Extract the [x, y] coordinate from the center of the cell holding the provided text.  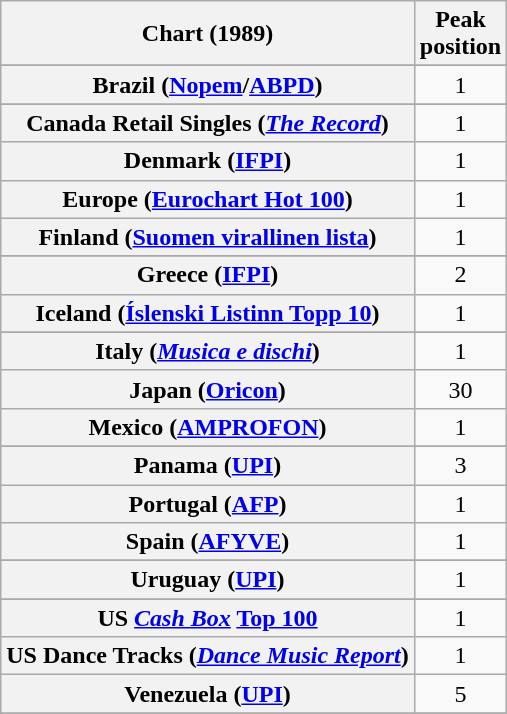
3 [460, 465]
Brazil (Nopem/ABPD) [208, 85]
Italy (Musica e dischi) [208, 351]
Venezuela (UPI) [208, 694]
Panama (UPI) [208, 465]
US Cash Box Top 100 [208, 618]
Portugal (AFP) [208, 503]
Spain (AFYVE) [208, 542]
Japan (Oricon) [208, 389]
Peakposition [460, 34]
Uruguay (UPI) [208, 580]
5 [460, 694]
Mexico (AMPROFON) [208, 427]
Europe (Eurochart Hot 100) [208, 199]
Iceland (Íslenski Listinn Topp 10) [208, 313]
US Dance Tracks (Dance Music Report) [208, 656]
Greece (IFPI) [208, 275]
2 [460, 275]
Denmark (IFPI) [208, 161]
Chart (1989) [208, 34]
Canada Retail Singles (The Record) [208, 123]
30 [460, 389]
Finland (Suomen virallinen lista) [208, 237]
